Locate the cell with the specified text and output its [X, Y] center coordinate. 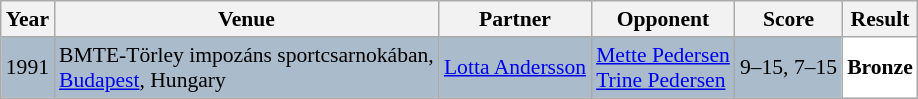
1991 [28, 68]
Venue [246, 19]
BMTE-Törley impozáns sportcsarnokában,Budapest, Hungary [246, 68]
Result [880, 19]
Lotta Andersson [515, 68]
Partner [515, 19]
Opponent [663, 19]
Year [28, 19]
Score [788, 19]
9–15, 7–15 [788, 68]
Mette Pedersen Trine Pedersen [663, 68]
Bronze [880, 68]
